Detect which cell encompasses the target text, then output its [x, y] center coordinate. 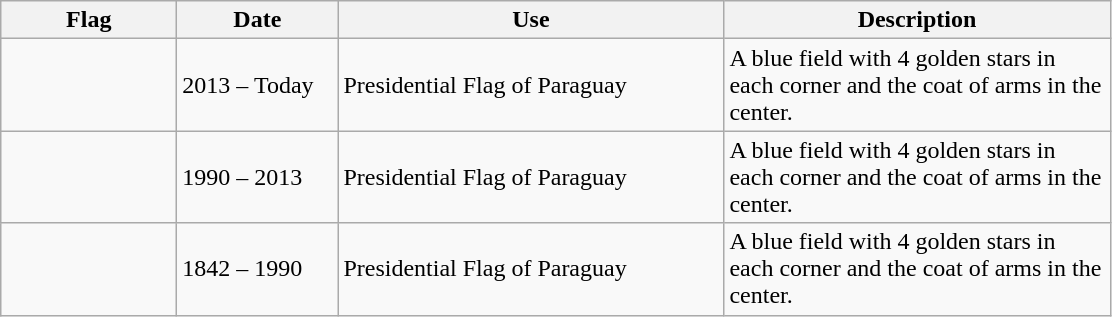
Flag [89, 20]
Use [531, 20]
1842 – 1990 [258, 269]
Date [258, 20]
1990 – 2013 [258, 177]
Description [917, 20]
2013 – Today [258, 85]
